Provide the [x, y] coordinate of the cell's center where the given text is located.  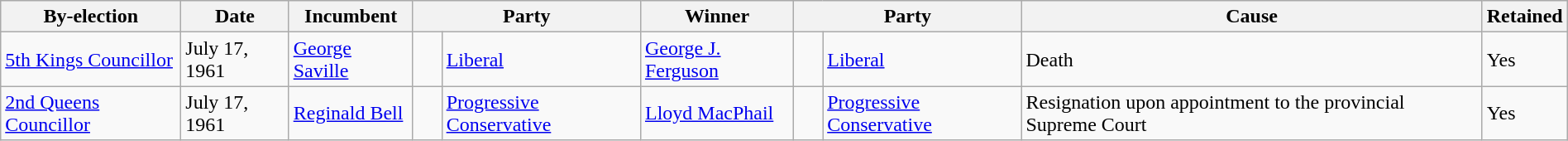
Winner [716, 17]
By-election [91, 17]
Resignation upon appointment to the provincial Supreme Court [1252, 113]
Death [1252, 60]
5th Kings Councillor [91, 60]
Date [235, 17]
Reginald Bell [351, 113]
George J. Ferguson [716, 60]
2nd Queens Councillor [91, 113]
Lloyd MacPhail [716, 113]
Retained [1525, 17]
Incumbent [351, 17]
Cause [1252, 17]
George Saville [351, 60]
